Extract the [X, Y] coordinate from the center of the cell holding the provided text.  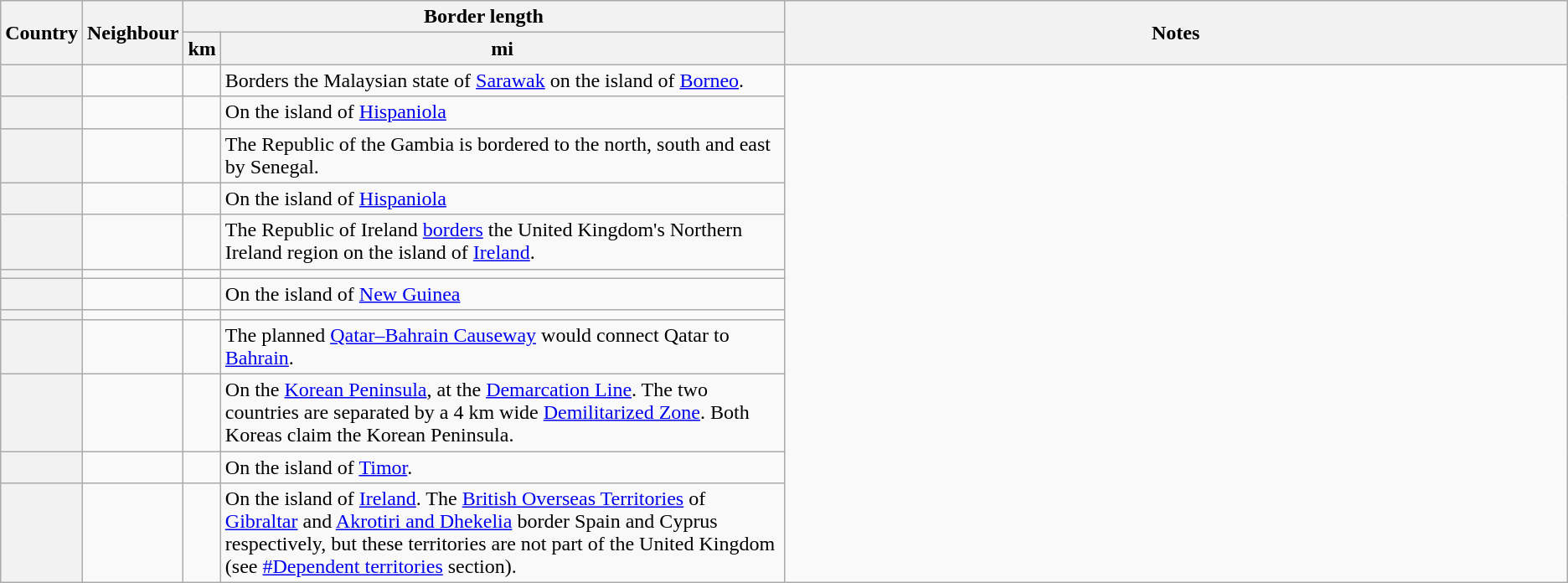
The planned Qatar–Bahrain Causeway would connect Qatar to Bahrain. [503, 347]
The Republic of Ireland borders the United Kingdom's Northern Ireland region on the island of Ireland. [503, 241]
km [202, 49]
The Republic of the Gambia is bordered to the north, south and east by Senegal. [503, 156]
mi [503, 49]
Border length [484, 17]
On the island of Timor. [503, 467]
Neighbour [132, 33]
On the island of New Guinea [503, 294]
Borders the Malaysian state of Sarawak on the island of Borneo. [503, 80]
Country [42, 33]
Notes [1176, 33]
